Return the [X, Y] coordinate for the center point of the cell that contains the specified text.  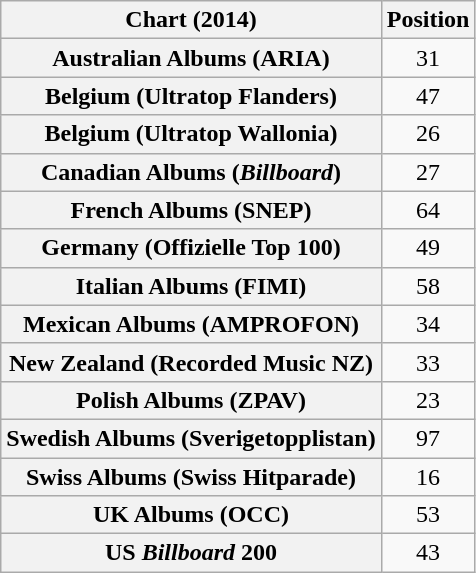
49 [428, 248]
53 [428, 515]
31 [428, 58]
Germany (Offizielle Top 100) [191, 248]
Polish Albums (ZPAV) [191, 400]
97 [428, 438]
58 [428, 286]
47 [428, 96]
Australian Albums (ARIA) [191, 58]
Position [428, 20]
Belgium (Ultratop Flanders) [191, 96]
US Billboard 200 [191, 553]
UK Albums (OCC) [191, 515]
Swedish Albums (Sverigetopplistan) [191, 438]
Belgium (Ultratop Wallonia) [191, 134]
Chart (2014) [191, 20]
16 [428, 477]
Italian Albums (FIMI) [191, 286]
Swiss Albums (Swiss Hitparade) [191, 477]
26 [428, 134]
27 [428, 172]
64 [428, 210]
33 [428, 362]
34 [428, 324]
New Zealand (Recorded Music NZ) [191, 362]
French Albums (SNEP) [191, 210]
43 [428, 553]
23 [428, 400]
Mexican Albums (AMPROFON) [191, 324]
Canadian Albums (Billboard) [191, 172]
